Return the [X, Y] coordinate for the center point of the cell that contains the specified text.  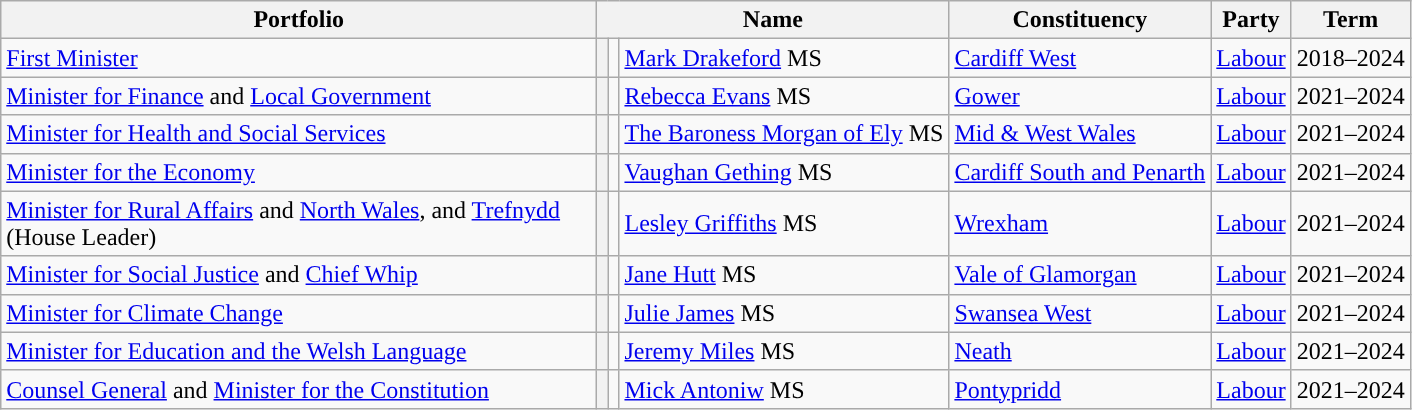
First Minister [299, 58]
Vale of Glamorgan [1080, 275]
The Baroness Morgan of Ely MS [784, 134]
Minister for Health and Social Services [299, 134]
Jane Hutt MS [784, 275]
Cardiff South and Penarth [1080, 172]
Julie James MS [784, 313]
Cardiff West [1080, 58]
Portfolio [299, 20]
Counsel General and Minister for the Constitution [299, 389]
Minister for the Economy [299, 172]
Rebecca Evans MS [784, 96]
Pontypridd [1080, 389]
Constituency [1080, 20]
Minister for Social Justice and Chief Whip [299, 275]
Mark Drakeford MS [784, 58]
Neath [1080, 351]
Mid & West Wales [1080, 134]
Mick Antoniw MS [784, 389]
Party [1251, 20]
Term [1350, 20]
Minister for Rural Affairs and North Wales, and Trefnydd (House Leader) [299, 224]
Minister for Finance and Local Government [299, 96]
Minister for Education and the Welsh Language [299, 351]
Lesley Griffiths MS [784, 224]
Name [773, 20]
Vaughan Gething MS [784, 172]
Wrexham [1080, 224]
Swansea West [1080, 313]
Minister for Climate Change [299, 313]
Jeremy Miles MS [784, 351]
2018–2024 [1350, 58]
Gower [1080, 96]
